Provide the (X, Y) coordinate of the cell's center where the given text is located.  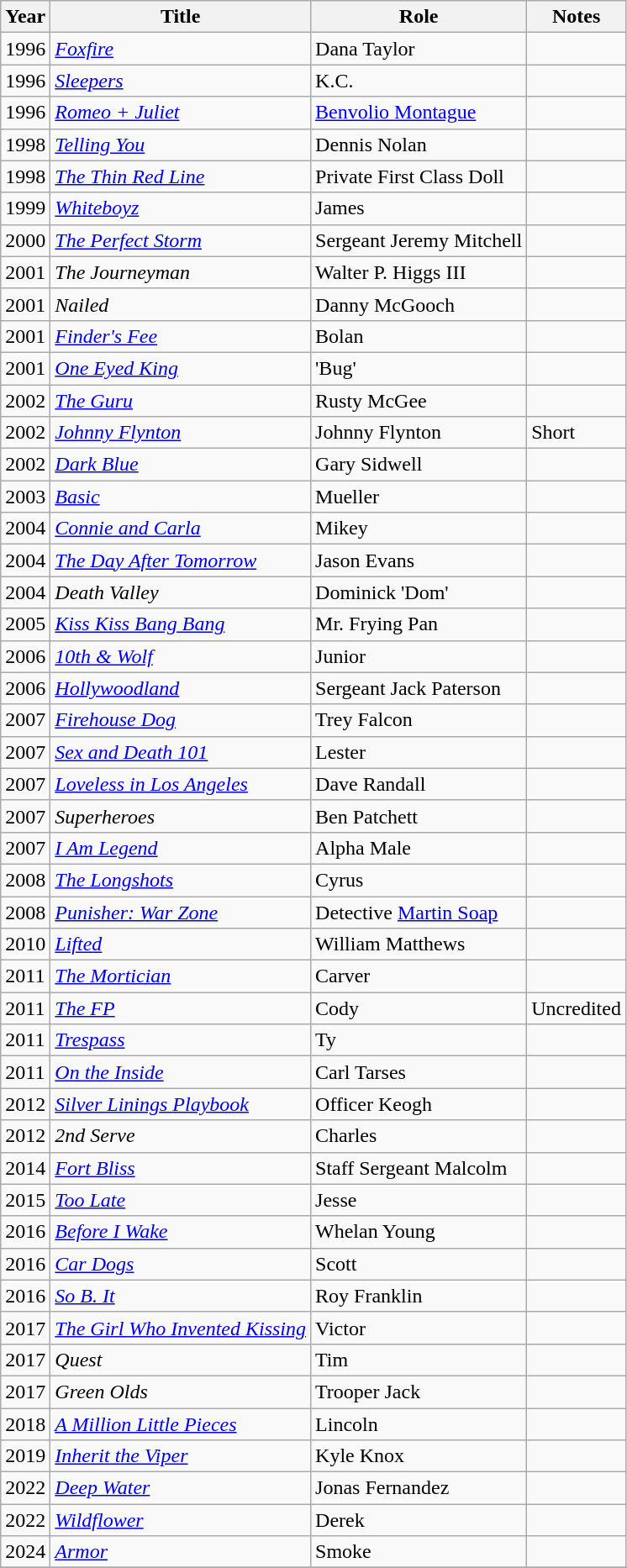
2003 (25, 497)
The Longshots (181, 880)
Tim (419, 1360)
Junior (419, 656)
Nailed (181, 304)
Ben Patchett (419, 816)
2018 (25, 1424)
One Eyed King (181, 368)
The Thin Red Line (181, 176)
Lifted (181, 944)
The Day After Tomorrow (181, 560)
The Guru (181, 401)
'Bug' (419, 368)
Officer Keogh (419, 1104)
Lester (419, 752)
10th & Wolf (181, 656)
Foxfire (181, 49)
Dana Taylor (419, 49)
Victor (419, 1328)
So B. It (181, 1296)
Alpha Male (419, 848)
2015 (25, 1200)
2019 (25, 1456)
Charles (419, 1136)
Punisher: War Zone (181, 912)
Before I Wake (181, 1232)
Green Olds (181, 1392)
Danny McGooch (419, 304)
Derek (419, 1520)
2005 (25, 624)
Deep Water (181, 1488)
Cody (419, 1008)
Quest (181, 1360)
Gary Sidwell (419, 465)
Kiss Kiss Bang Bang (181, 624)
Basic (181, 497)
Short (577, 433)
Firehouse Dog (181, 720)
Sex and Death 101 (181, 752)
Roy Franklin (419, 1296)
Cyrus (419, 880)
Armor (181, 1552)
Trey Falcon (419, 720)
Finder's Fee (181, 336)
Uncredited (577, 1008)
Car Dogs (181, 1264)
Staff Sergeant Malcolm (419, 1168)
Sergeant Jack Paterson (419, 688)
Jonas Fernandez (419, 1488)
Walter P. Higgs III (419, 272)
2010 (25, 944)
Carl Tarses (419, 1072)
Whiteboyz (181, 208)
Carver (419, 976)
The Journeyman (181, 272)
The Girl Who Invented Kissing (181, 1328)
2014 (25, 1168)
Title (181, 17)
2nd Serve (181, 1136)
Mr. Frying Pan (419, 624)
Sergeant Jeremy Mitchell (419, 240)
Superheroes (181, 816)
Jesse (419, 1200)
I Am Legend (181, 848)
Hollywoodland (181, 688)
Role (419, 17)
Dominick 'Dom' (419, 592)
Whelan Young (419, 1232)
William Matthews (419, 944)
Loveless in Los Angeles (181, 784)
Notes (577, 17)
Trooper Jack (419, 1392)
Bolan (419, 336)
A Million Little Pieces (181, 1424)
Dark Blue (181, 465)
Mikey (419, 529)
Dave Randall (419, 784)
Trespass (181, 1040)
Rusty McGee (419, 401)
Death Valley (181, 592)
Detective Martin Soap (419, 912)
Benvolio Montague (419, 113)
Wildflower (181, 1520)
Smoke (419, 1552)
On the Inside (181, 1072)
1999 (25, 208)
Mueller (419, 497)
Fort Bliss (181, 1168)
Lincoln (419, 1424)
Private First Class Doll (419, 176)
Silver Linings Playbook (181, 1104)
Romeo + Juliet (181, 113)
2000 (25, 240)
The Perfect Storm (181, 240)
The FP (181, 1008)
The Mortician (181, 976)
K.C. (419, 81)
Dennis Nolan (419, 145)
Telling You (181, 145)
2024 (25, 1552)
Kyle Knox (419, 1456)
Sleepers (181, 81)
Jason Evans (419, 560)
Year (25, 17)
James (419, 208)
Connie and Carla (181, 529)
Inherit the Viper (181, 1456)
Too Late (181, 1200)
Scott (419, 1264)
Ty (419, 1040)
